Return the (X, Y) coordinate for the center point of the cell that contains the specified text.  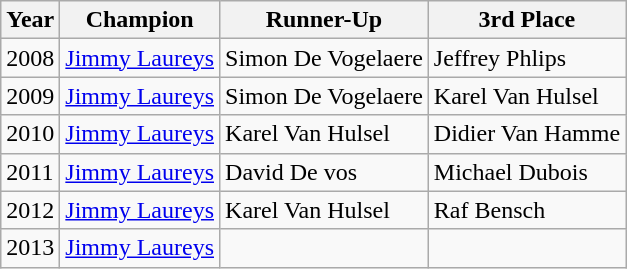
Michael Dubois (526, 172)
2008 (30, 58)
Raf Bensch (526, 210)
Didier Van Hamme (526, 134)
Runner-Up (324, 20)
Year (30, 20)
Champion (140, 20)
David De vos (324, 172)
2011 (30, 172)
2010 (30, 134)
3rd Place (526, 20)
2013 (30, 248)
Jeffrey Phlips (526, 58)
2012 (30, 210)
2009 (30, 96)
